Detect which cell encompasses the target text, then output its [X, Y] center coordinate. 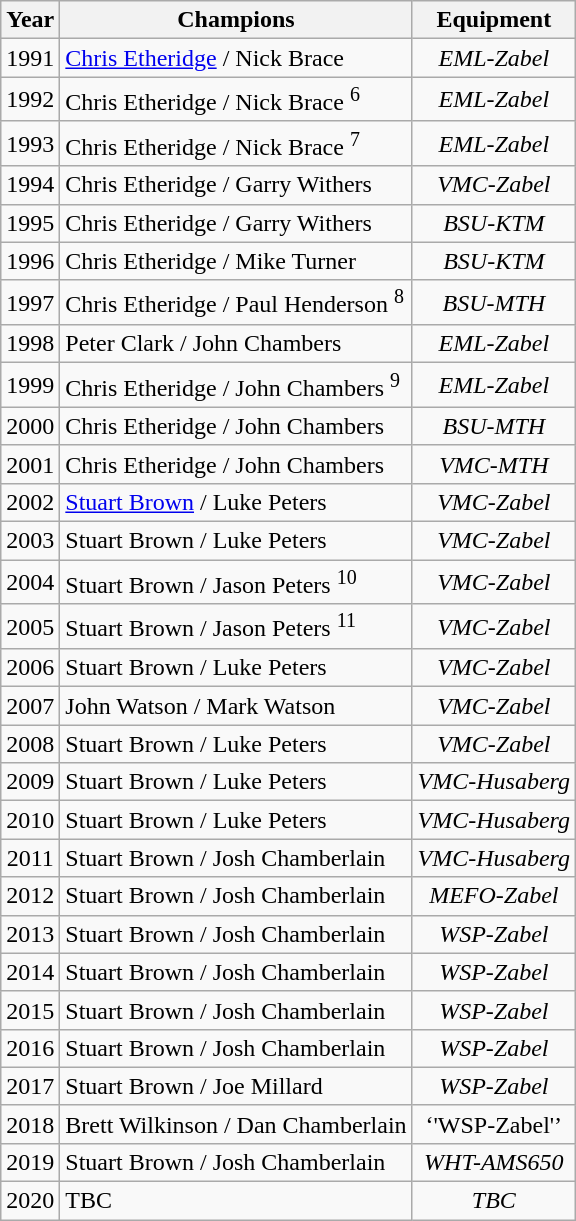
2013 [30, 934]
Chris Etheridge / Mike Turner [236, 261]
1992 [30, 100]
Chris Etheridge / John Chambers 9 [236, 386]
2019 [30, 1163]
1997 [30, 302]
2009 [30, 782]
1993 [30, 144]
Champions [236, 20]
Stuart Brown / Joe Millard [236, 1086]
2012 [30, 896]
2007 [30, 706]
1994 [30, 185]
1991 [30, 58]
MEFO-Zabel [494, 896]
WHT-AMS650 [494, 1163]
2020 [30, 1201]
2011 [30, 858]
1999 [30, 386]
1998 [30, 344]
2017 [30, 1086]
Chris Etheridge / Nick Brace 6 [236, 100]
2008 [30, 744]
2002 [30, 502]
Brett Wilkinson / Dan Chamberlain [236, 1124]
2000 [30, 426]
Chris Etheridge / Nick Brace [236, 58]
2006 [30, 668]
‘'WSP-Zabel'’ [494, 1124]
Peter Clark / John Chambers [236, 344]
John Watson / Mark Watson [236, 706]
2015 [30, 1010]
Equipment [494, 20]
1996 [30, 261]
2003 [30, 541]
Stuart Brown / Jason Peters 10 [236, 582]
Chris Etheridge / Paul Henderson 8 [236, 302]
2004 [30, 582]
Stuart Brown / Jason Peters 11 [236, 626]
2005 [30, 626]
2016 [30, 1048]
Chris Etheridge / Nick Brace 7 [236, 144]
1995 [30, 223]
2010 [30, 820]
2014 [30, 972]
VMC-MTH [494, 464]
Year [30, 20]
2018 [30, 1124]
2001 [30, 464]
